From the cell containing the given text, extract its center point as [X, Y] coordinate. 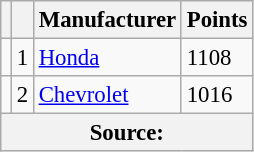
Honda [107, 58]
1108 [216, 58]
Source: [127, 133]
Manufacturer [107, 20]
Chevrolet [107, 95]
1 [22, 58]
2 [22, 95]
1016 [216, 95]
Points [216, 20]
